Identify which cell holds the provided text, then report its (x, y) central coordinate. 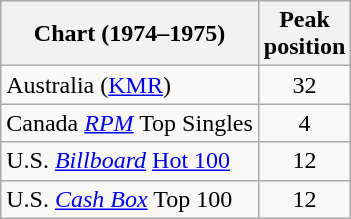
U.S. Billboard Hot 100 (130, 161)
U.S. Cash Box Top 100 (130, 199)
Australia (KMR) (130, 85)
Chart (1974–1975) (130, 34)
32 (304, 85)
Peakposition (304, 34)
4 (304, 123)
Canada RPM Top Singles (130, 123)
